Output the [x, y] coordinate of the center of the cell containing the given text.  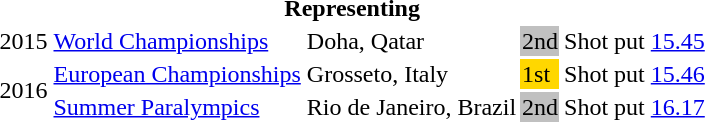
1st [540, 74]
Grosseto, Italy [411, 74]
European Championships [177, 74]
Summer Paralympics [177, 107]
Doha, Qatar [411, 41]
World Championships [177, 41]
Rio de Janeiro, Brazil [411, 107]
